Identify which cell holds the provided text, then report its [X, Y] central coordinate. 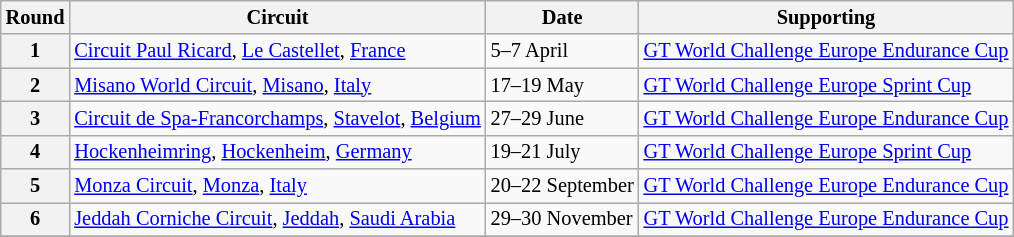
5 [36, 186]
19–21 July [562, 152]
20–22 September [562, 186]
27–29 June [562, 118]
Circuit de Spa-Francorchamps, Stavelot, Belgium [277, 118]
Monza Circuit, Monza, Italy [277, 186]
5–7 April [562, 51]
Hockenheimring, Hockenheim, Germany [277, 152]
Jeddah Corniche Circuit, Jeddah, Saudi Arabia [277, 219]
2 [36, 85]
6 [36, 219]
1 [36, 51]
Round [36, 17]
Circuit [277, 17]
Date [562, 17]
Circuit Paul Ricard, Le Castellet, France [277, 51]
4 [36, 152]
29–30 November [562, 219]
17–19 May [562, 85]
3 [36, 118]
Misano World Circuit, Misano, Italy [277, 85]
Supporting [826, 17]
